Find where the given text appears and provide that cell's center as [x, y] coordinate. 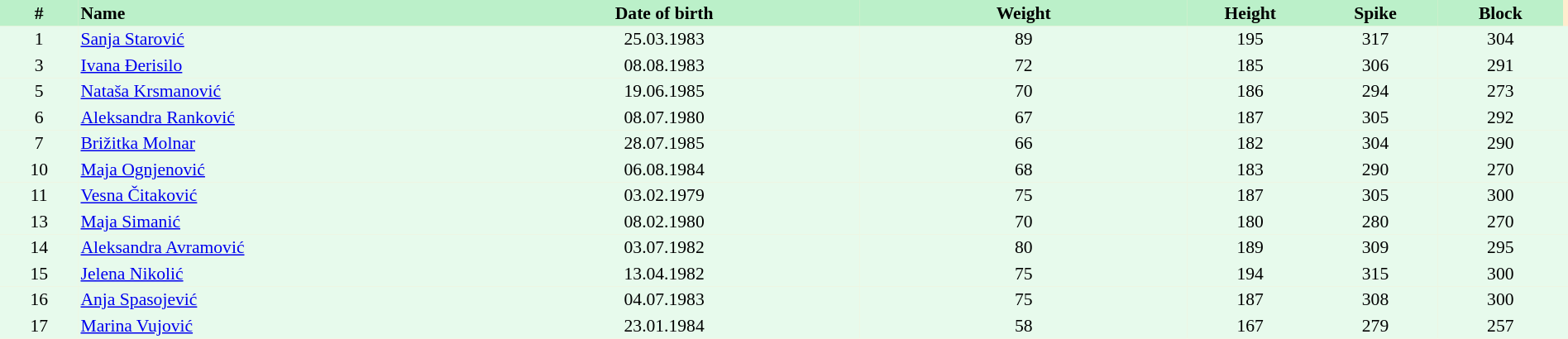
Marina Vujović [273, 326]
08.07.1980 [664, 117]
186 [1250, 91]
17 [39, 326]
19.06.1985 [664, 91]
04.07.1983 [664, 299]
14 [39, 248]
309 [1374, 248]
58 [1024, 326]
28.07.1985 [664, 144]
Date of birth [664, 13]
16 [39, 299]
6 [39, 117]
Block [1500, 13]
66 [1024, 144]
Aleksandra Ranković [273, 117]
295 [1500, 248]
72 [1024, 65]
185 [1250, 65]
294 [1374, 91]
Anja Spasojević [273, 299]
80 [1024, 248]
Maja Simanić [273, 222]
08.02.1980 [664, 222]
183 [1250, 169]
Spike [1374, 13]
273 [1500, 91]
Height [1250, 13]
Nataša Krsmanović [273, 91]
06.08.1984 [664, 169]
194 [1250, 274]
Jelena Nikolić [273, 274]
11 [39, 195]
# [39, 13]
292 [1500, 117]
68 [1024, 169]
315 [1374, 274]
03.07.1982 [664, 248]
195 [1250, 40]
08.08.1983 [664, 65]
308 [1374, 299]
Aleksandra Avramović [273, 248]
5 [39, 91]
Sanja Starović [273, 40]
Ivana Đerisilo [273, 65]
Weight [1024, 13]
306 [1374, 65]
180 [1250, 222]
280 [1374, 222]
67 [1024, 117]
279 [1374, 326]
10 [39, 169]
Vesna Čitaković [273, 195]
189 [1250, 248]
89 [1024, 40]
291 [1500, 65]
25.03.1983 [664, 40]
317 [1374, 40]
15 [39, 274]
257 [1500, 326]
182 [1250, 144]
Name [273, 13]
7 [39, 144]
03.02.1979 [664, 195]
1 [39, 40]
Maja Ognjenović [273, 169]
23.01.1984 [664, 326]
Brižitka Molnar [273, 144]
167 [1250, 326]
13.04.1982 [664, 274]
3 [39, 65]
13 [39, 222]
